From the cell containing the given text, extract its center point as (X, Y) coordinate. 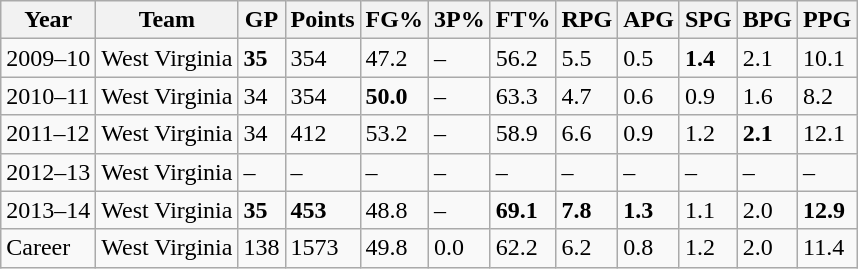
RPG (587, 20)
6.2 (587, 248)
FG% (394, 20)
BPG (767, 20)
6.6 (587, 134)
58.9 (523, 134)
2010–11 (48, 96)
69.1 (523, 210)
1.6 (767, 96)
12.9 (828, 210)
1.4 (708, 58)
49.8 (394, 248)
56.2 (523, 58)
412 (322, 134)
PPG (828, 20)
0.6 (649, 96)
47.2 (394, 58)
1573 (322, 248)
453 (322, 210)
63.3 (523, 96)
1.1 (708, 210)
0.0 (459, 248)
APG (649, 20)
FT% (523, 20)
12.1 (828, 134)
0.8 (649, 248)
2011–12 (48, 134)
Team (167, 20)
138 (262, 248)
50.0 (394, 96)
0.5 (649, 58)
Career (48, 248)
53.2 (394, 134)
GP (262, 20)
62.2 (523, 248)
SPG (708, 20)
2009–10 (48, 58)
8.2 (828, 96)
Points (322, 20)
7.8 (587, 210)
2012–13 (48, 172)
11.4 (828, 248)
10.1 (828, 58)
Year (48, 20)
3P% (459, 20)
4.7 (587, 96)
48.8 (394, 210)
2013–14 (48, 210)
1.3 (649, 210)
5.5 (587, 58)
